Locate the cell with the specified text and output its (X, Y) center coordinate. 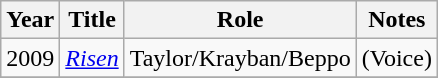
Notes (396, 20)
Year (30, 20)
(Voice) (396, 58)
Risen (92, 58)
Role (240, 20)
Title (92, 20)
2009 (30, 58)
Taylor/Krayban/Beppo (240, 58)
